From the cell containing the given text, extract its center point as [x, y] coordinate. 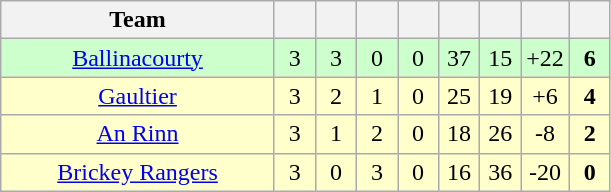
15 [500, 58]
16 [460, 172]
-8 [546, 134]
4 [590, 96]
Gaultier [138, 96]
25 [460, 96]
Team [138, 20]
+6 [546, 96]
26 [500, 134]
18 [460, 134]
Ballinacourty [138, 58]
37 [460, 58]
19 [500, 96]
+22 [546, 58]
36 [500, 172]
-20 [546, 172]
An Rinn [138, 134]
Brickey Rangers [138, 172]
6 [590, 58]
